Locate the cell with the specified text and output its (x, y) center coordinate. 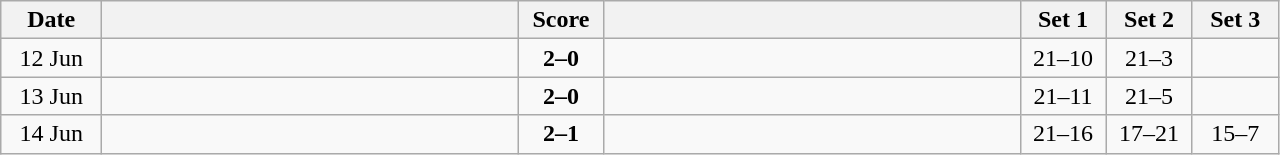
Set 2 (1149, 20)
13 Jun (52, 96)
Set 3 (1235, 20)
21–5 (1149, 96)
12 Jun (52, 58)
14 Jun (52, 134)
2–1 (561, 134)
21–10 (1063, 58)
21–11 (1063, 96)
21–16 (1063, 134)
15–7 (1235, 134)
Set 1 (1063, 20)
Score (561, 20)
Date (52, 20)
21–3 (1149, 58)
17–21 (1149, 134)
